Pinpoint the cell where the given text exists, returning its [x, y] midpoint coordinate. 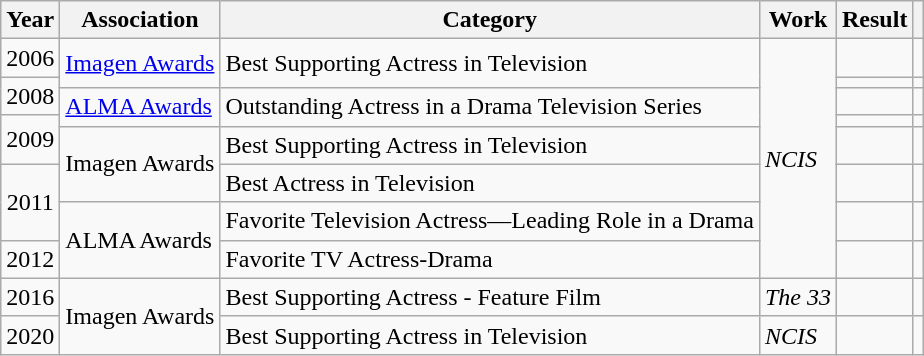
2020 [30, 335]
Outstanding Actress in a Drama Television Series [490, 107]
Best Actress in Television [490, 183]
Work [798, 20]
2009 [30, 140]
Favorite TV Actress-Drama [490, 259]
2011 [30, 202]
The 33 [798, 297]
2012 [30, 259]
2006 [30, 58]
Association [140, 20]
Category [490, 20]
Favorite Television Actress—Leading Role in a Drama [490, 221]
2016 [30, 297]
Best Supporting Actress - Feature Film [490, 297]
Result [875, 20]
Year [30, 20]
2008 [30, 96]
